Return (X, Y) of the center of cell containing provided text 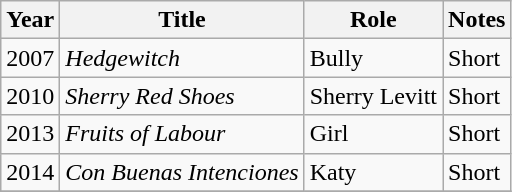
Role (373, 20)
2010 (30, 96)
Hedgewitch (182, 58)
Sherry Levitt (373, 96)
Bully (373, 58)
Con Buenas Intenciones (182, 172)
Katy (373, 172)
2007 (30, 58)
Fruits of Labour (182, 134)
Girl (373, 134)
Year (30, 20)
Title (182, 20)
Notes (477, 20)
2013 (30, 134)
2014 (30, 172)
Sherry Red Shoes (182, 96)
